Return the [X, Y] coordinate for the center point of the cell that contains the specified text.  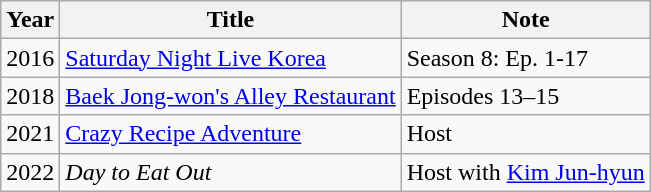
Crazy Recipe Adventure [230, 134]
Saturday Night Live Korea [230, 58]
Episodes 13–15 [526, 96]
Year [30, 20]
Season 8: Ep. 1-17 [526, 58]
2016 [30, 58]
Host [526, 134]
2022 [30, 172]
2018 [30, 96]
Note [526, 20]
Host with Kim Jun-hyun [526, 172]
Baek Jong-won's Alley Restaurant [230, 96]
Day to Eat Out [230, 172]
Title [230, 20]
2021 [30, 134]
